Return (x, y) of the center of cell containing provided text 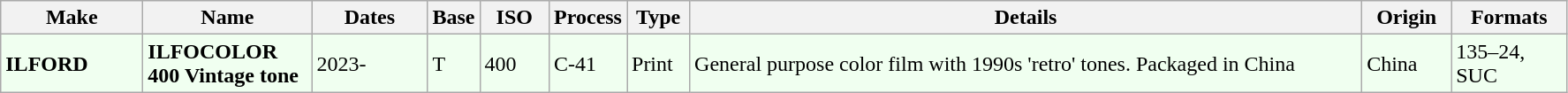
T (454, 64)
Base (454, 18)
ISO (514, 18)
Type (659, 18)
Details (1026, 18)
400 (514, 64)
ILFORD (72, 64)
C-41 (588, 64)
China (1406, 64)
Name (228, 18)
Print (659, 64)
Make (72, 18)
General purpose color film with 1990s 'retro' tones. Packaged in China (1026, 64)
135–24, SUC (1509, 64)
Process (588, 18)
Origin (1406, 18)
Formats (1509, 18)
Dates (369, 18)
2023- (369, 64)
ILFOCOLOR 400 Vintage tone (228, 64)
